For the text-containing cell, return its midpoint in [X, Y] coordinate format. 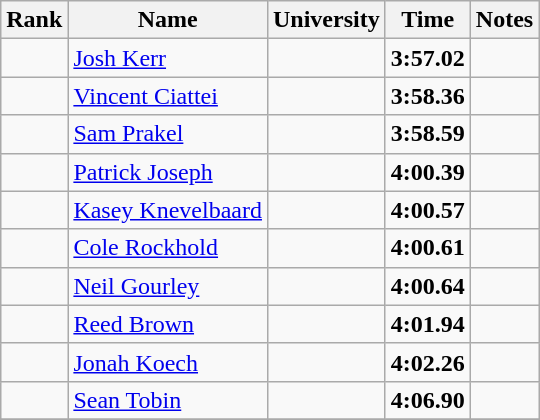
Time [428, 20]
Jonah Koech [168, 362]
4:00.64 [428, 286]
4:02.26 [428, 362]
Reed Brown [168, 324]
Neil Gourley [168, 286]
Josh Kerr [168, 58]
4:00.39 [428, 172]
Vincent Ciattei [168, 96]
Name [168, 20]
Sam Prakel [168, 134]
Sean Tobin [168, 400]
Notes [504, 20]
4:00.61 [428, 248]
Cole Rockhold [168, 248]
Patrick Joseph [168, 172]
Kasey Knevelbaard [168, 210]
4:01.94 [428, 324]
3:58.59 [428, 134]
4:06.90 [428, 400]
University [326, 20]
3:57.02 [428, 58]
3:58.36 [428, 96]
Rank [34, 20]
4:00.57 [428, 210]
